Identify which cell holds the provided text, then report its (x, y) central coordinate. 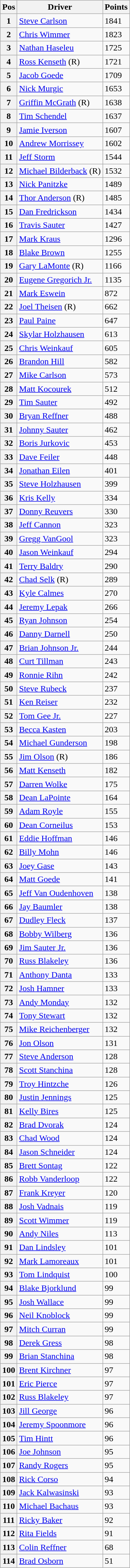
492 (116, 402)
Ryan Johnson (60, 621)
88 (9, 1206)
53 (9, 729)
Jeremy Spoonmore (60, 1424)
114 (9, 1561)
112 (9, 1534)
64 (9, 879)
244 (116, 648)
Dan Lindsley (60, 1247)
58 (9, 797)
462 (116, 430)
32 (9, 443)
Tim Schendel (60, 116)
Rick Corso (60, 1479)
79 (9, 1084)
105 (9, 1438)
41 (9, 566)
75 (9, 1029)
Randy Rogers (60, 1465)
83 (9, 1138)
Jim Olson (R) (60, 757)
104 (9, 1424)
16 (9, 225)
102 (9, 1397)
106 (9, 1452)
143 (116, 866)
126 (116, 1084)
605 (116, 348)
1607 (116, 130)
Danny Darnell (60, 634)
47 (9, 648)
108 (9, 1479)
Matt Kocourek (60, 389)
Scott Wimmer (60, 1220)
Steve Rubeck (60, 689)
Frank Kreyer (60, 1193)
39 (9, 539)
Brent Kirchner (60, 1370)
Jason Weinkauf (60, 552)
Jamie Iverson (60, 130)
Dean LaPointe (60, 797)
1653 (116, 89)
453 (116, 443)
46 (9, 634)
37 (9, 511)
Brian Stanchina (60, 1356)
1725 (116, 48)
Driver (60, 7)
Dean Corneilus (60, 825)
Jeff Storm (60, 157)
Curt Tillman (60, 661)
Bryan Reffner (60, 416)
3 (9, 48)
66 (9, 907)
27 (9, 375)
Jim Sauter Jr. (60, 947)
164 (116, 797)
270 (116, 593)
Robb Vanderloop (60, 1179)
Eddie Hoffman (60, 839)
Josh Hamner (60, 988)
Dudley Fleck (60, 920)
250 (116, 634)
44 (9, 607)
872 (116, 293)
Blake Brown (60, 252)
Michael Gunderson (60, 743)
86 (9, 1179)
242 (116, 675)
227 (116, 716)
36 (9, 498)
17 (9, 239)
65 (9, 893)
582 (116, 361)
1709 (116, 75)
Steve Anderson (60, 1057)
243 (116, 661)
Brad Osborn (60, 1561)
111 (9, 1520)
Josh Wallace (60, 1302)
488 (116, 416)
25 (9, 348)
Ronnie Rihn (60, 675)
Paul Paine (60, 320)
Dave Feiler (60, 457)
Michael Bilderback (R) (60, 171)
Mark Lamoreaux (60, 1261)
Andy Monday (60, 1002)
Steve Holzhausen (60, 484)
Eric Pierce (60, 1384)
Chris Weinkauf (60, 348)
Michael Bachaus (60, 1506)
30 (9, 416)
69 (9, 947)
399 (116, 484)
141 (116, 879)
Jeff Cannon (60, 525)
1166 (116, 266)
Gary LaMonte (R) (60, 266)
Blake Bjorklund (60, 1288)
Jason Schneider (60, 1152)
254 (116, 621)
Nick Murgic (60, 89)
55 (9, 757)
Jill George (60, 1411)
Jonathan Eilen (60, 471)
107 (9, 1465)
80 (9, 1097)
28 (9, 389)
Joey Gase (60, 866)
6 (9, 89)
Becca Kasten (60, 729)
Matt Kenseth (60, 770)
290 (116, 566)
31 (9, 430)
Mitch Curran (60, 1329)
Andrew Morrissey (60, 143)
1296 (116, 239)
Thor Anderson (R) (60, 198)
15 (9, 212)
120 (116, 1193)
1841 (116, 21)
24 (9, 334)
137 (116, 920)
13 (9, 184)
Darren Wolke (60, 784)
401 (116, 471)
Tony Stewart (60, 1015)
Adam Royle (60, 811)
573 (116, 375)
1427 (116, 225)
186 (116, 757)
Boris Jurkovic (60, 443)
42 (9, 579)
62 (9, 852)
Brett Sontag (60, 1166)
20 (9, 280)
Scott Stanchina (60, 1070)
9 (9, 130)
26 (9, 361)
Johnny Sauter (60, 430)
61 (9, 839)
Tom Lindquist (60, 1275)
23 (9, 320)
48 (9, 661)
63 (9, 866)
82 (9, 1125)
Gregg VanGool (60, 539)
Donny Reuvers (60, 511)
Jeremy Lepak (60, 607)
45 (9, 621)
Jon Olson (60, 1043)
Nathan Haseleu (60, 48)
29 (9, 402)
Billy Mohn (60, 852)
Matt Goede (60, 879)
54 (9, 743)
237 (116, 689)
1489 (116, 184)
1544 (116, 157)
198 (116, 743)
Chris Wimmer (60, 34)
Chad Selk (R) (60, 579)
1135 (116, 280)
1485 (116, 198)
11 (9, 157)
Travis Sauter (60, 225)
81 (9, 1111)
Colin Reffner (60, 1547)
Kelly Bires (60, 1111)
8 (9, 116)
12 (9, 171)
18 (9, 252)
52 (9, 716)
Dan Fredrickson (60, 212)
76 (9, 1043)
34 (9, 471)
294 (116, 552)
1637 (116, 116)
Steve Carlson (60, 21)
175 (116, 784)
85 (9, 1166)
Tim Sauter (60, 402)
1721 (116, 62)
103 (9, 1411)
182 (116, 770)
662 (116, 307)
19 (9, 266)
Derek Gress (60, 1343)
Jeff Van Oudenhoven (60, 893)
203 (116, 729)
Points (116, 7)
1 (9, 21)
59 (9, 811)
90 (9, 1234)
73 (9, 1002)
22 (9, 307)
Ross Kenseth (R) (60, 62)
2 (9, 34)
84 (9, 1152)
Josh Vadnais (60, 1206)
Mark Eswein (60, 293)
Brandon Hill (60, 361)
153 (116, 825)
Jack Kalwasinski (60, 1493)
Joe Johnson (60, 1452)
50 (9, 689)
5 (9, 75)
Rita Fields (60, 1534)
87 (9, 1193)
40 (9, 552)
Brian Johnson Jr. (60, 648)
10 (9, 143)
1255 (116, 252)
109 (9, 1493)
67 (9, 920)
Nick Panitzke (60, 184)
155 (116, 811)
Ricky Baker (60, 1520)
21 (9, 293)
49 (9, 675)
57 (9, 784)
Tim Hintt (60, 1438)
110 (9, 1506)
Anthony Danta (60, 975)
43 (9, 593)
70 (9, 961)
Terry Baldry (60, 566)
1532 (116, 171)
14 (9, 198)
1434 (116, 212)
38 (9, 525)
Jacob Goede (60, 75)
Chad Wood (60, 1138)
Eugene Gregorich Jr. (60, 280)
647 (116, 320)
Brad Dvorak (60, 1125)
Bobby Wilberg (60, 934)
78 (9, 1070)
Ken Reiser (60, 702)
Pos (9, 7)
35 (9, 484)
71 (9, 975)
448 (116, 457)
74 (9, 1015)
7 (9, 102)
Kris Kelly (60, 498)
Neil Knoblock (60, 1316)
Mike Carlson (60, 375)
131 (116, 1043)
Jay Baumler (60, 907)
60 (9, 825)
Griffin McGrath (R) (60, 102)
77 (9, 1057)
512 (116, 389)
Mike Reichenberger (60, 1029)
1823 (116, 34)
1602 (116, 143)
613 (116, 334)
33 (9, 457)
289 (116, 579)
72 (9, 988)
330 (116, 511)
232 (116, 702)
Skylar Holzhausen (60, 334)
1638 (116, 102)
Joel Theisen (R) (60, 307)
Tom Gee Jr. (60, 716)
4 (9, 62)
56 (9, 770)
334 (116, 498)
Justin Jennings (60, 1097)
266 (116, 607)
Mark Kraus (60, 239)
89 (9, 1220)
Andy Niles (60, 1234)
Troy Hintzche (60, 1084)
Kyle Calmes (60, 593)
